Output the [x, y] coordinate of the center of the cell containing the given text.  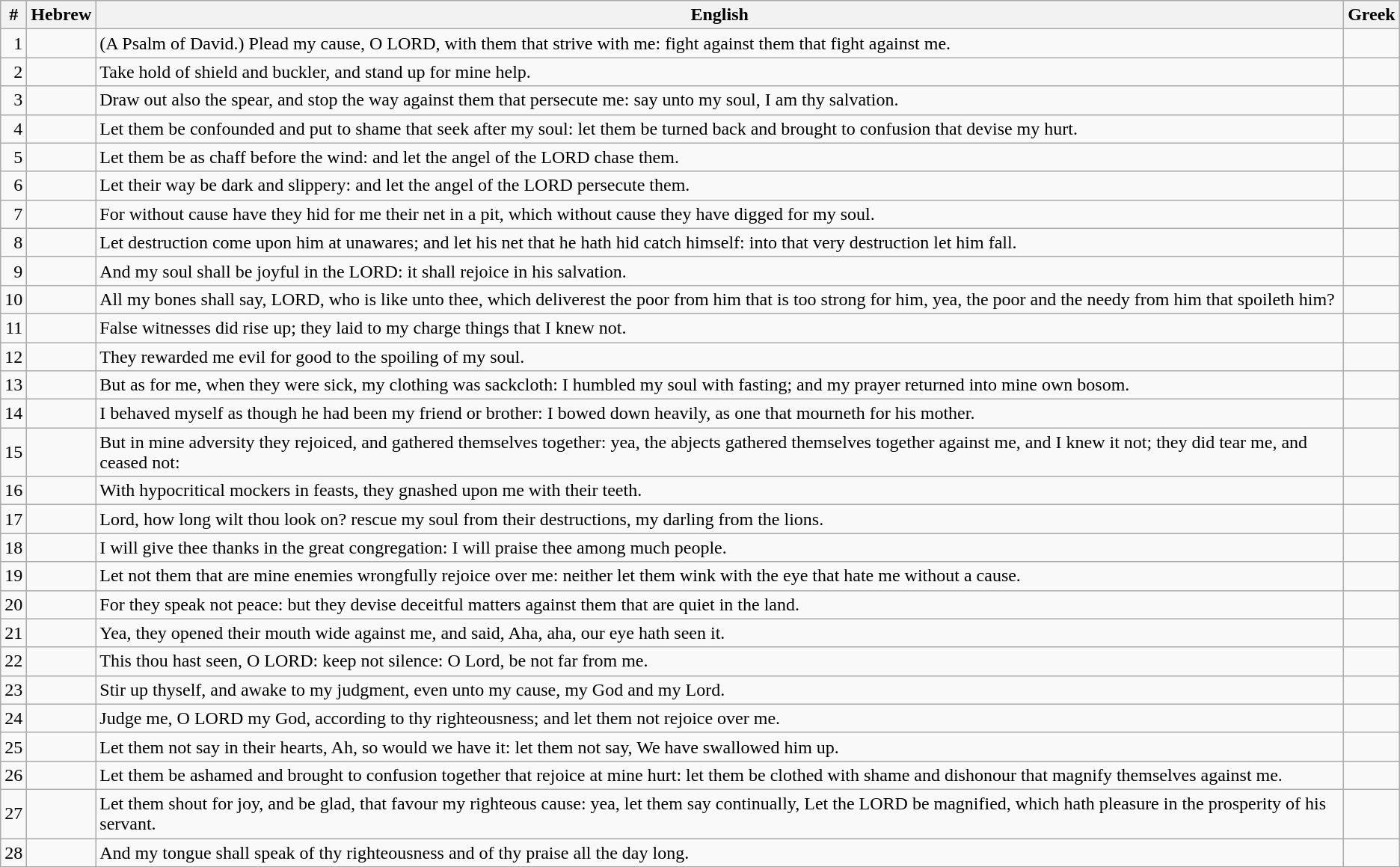
With hypocritical mockers in feasts, they gnashed upon me with their teeth. [719, 491]
17 [13, 519]
20 [13, 604]
Let them be confounded and put to shame that seek after my soul: let them be turned back and brought to confusion that devise my hurt. [719, 129]
Take hold of shield and buckler, and stand up for mine help. [719, 72]
8 [13, 242]
28 [13, 852]
They rewarded me evil for good to the spoiling of my soul. [719, 357]
For they speak not peace: but they devise deceitful matters against them that are quiet in the land. [719, 604]
25 [13, 747]
15 [13, 452]
I will give thee thanks in the great congregation: I will praise thee among much people. [719, 548]
14 [13, 414]
For without cause have they hid for me their net in a pit, which without cause they have digged for my soul. [719, 214]
Stir up thyself, and awake to my judgment, even unto my cause, my God and my Lord. [719, 690]
12 [13, 357]
Let their way be dark and slippery: and let the angel of the LORD persecute them. [719, 186]
This thou hast seen, O LORD: keep not silence: O Lord, be not far from me. [719, 661]
False witnesses did rise up; they laid to my charge things that I knew not. [719, 328]
2 [13, 72]
Let them not say in their hearts, Ah, so would we have it: let them not say, We have swallowed him up. [719, 747]
11 [13, 328]
13 [13, 385]
21 [13, 633]
18 [13, 548]
22 [13, 661]
1 [13, 43]
Hebrew [61, 15]
19 [13, 576]
6 [13, 186]
Greek [1372, 15]
Draw out also the spear, and stop the way against them that persecute me: say unto my soul, I am thy salvation. [719, 100]
3 [13, 100]
# [13, 15]
23 [13, 690]
24 [13, 718]
27 [13, 814]
Let destruction come upon him at unawares; and let his net that he hath hid catch himself: into that very destruction let him fall. [719, 242]
But as for me, when they were sick, my clothing was sackcloth: I humbled my soul with fasting; and my prayer returned into mine own bosom. [719, 385]
Judge me, O LORD my God, according to thy righteousness; and let them not rejoice over me. [719, 718]
And my soul shall be joyful in the LORD: it shall rejoice in his salvation. [719, 271]
4 [13, 129]
Let them be as chaff before the wind: and let the angel of the LORD chase them. [719, 157]
26 [13, 775]
(A Psalm of David.) Plead my cause, O LORD, with them that strive with me: fight against them that fight against me. [719, 43]
Yea, they opened their mouth wide against me, and said, Aha, aha, our eye hath seen it. [719, 633]
Lord, how long wilt thou look on? rescue my soul from their destructions, my darling from the lions. [719, 519]
16 [13, 491]
5 [13, 157]
And my tongue shall speak of thy righteousness and of thy praise all the day long. [719, 852]
10 [13, 299]
9 [13, 271]
Let not them that are mine enemies wrongfully rejoice over me: neither let them wink with the eye that hate me without a cause. [719, 576]
7 [13, 214]
English [719, 15]
I behaved myself as though he had been my friend or brother: I bowed down heavily, as one that mourneth for his mother. [719, 414]
